Extract the [x, y] coordinate from the center of the cell holding the provided text.  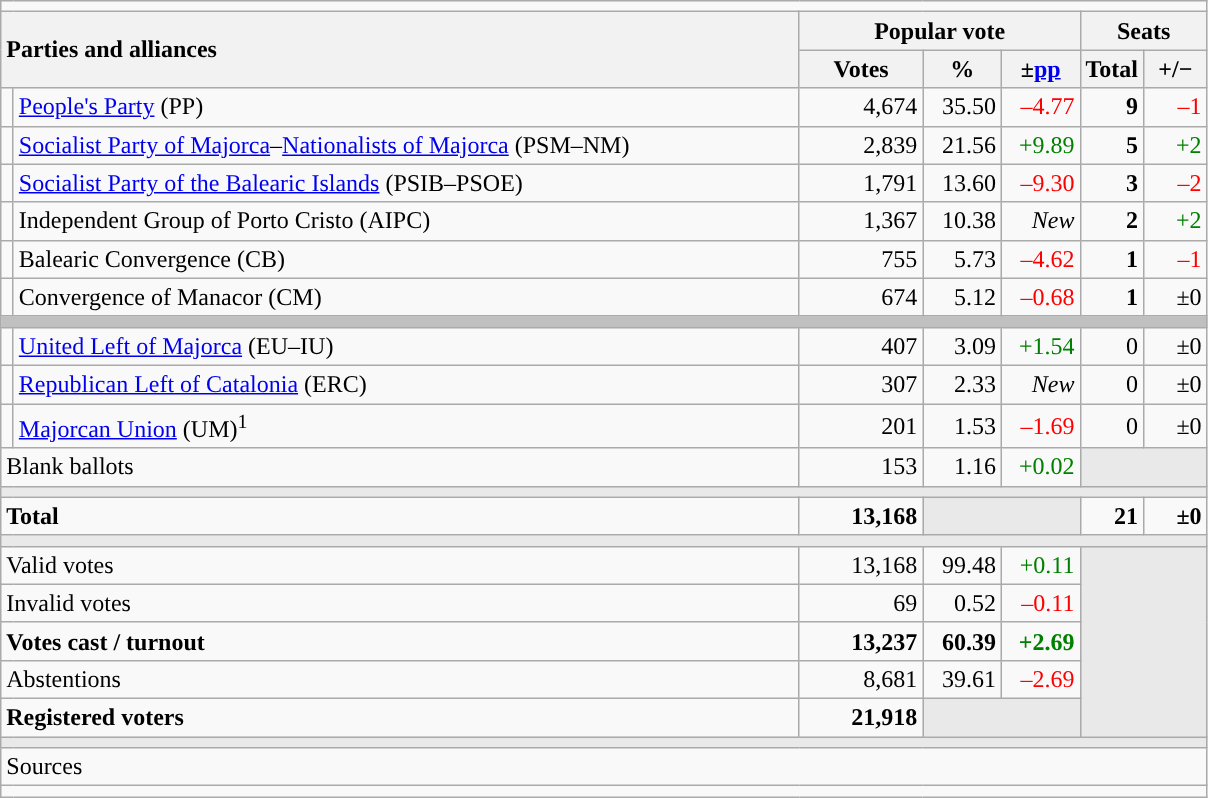
13.60 [962, 183]
201 [861, 426]
3.09 [962, 346]
Independent Group of Porto Cristo (AIPC) [406, 221]
5.73 [962, 259]
2 [1112, 221]
153 [861, 467]
13,237 [861, 641]
–2 [1176, 183]
Abstentions [400, 679]
21.56 [962, 145]
Valid votes [400, 565]
21 [1112, 516]
–4.62 [1040, 259]
2,839 [861, 145]
–1.69 [1040, 426]
Socialist Party of Majorca–Nationalists of Majorca (PSM–NM) [406, 145]
Parties and alliances [400, 50]
1,367 [861, 221]
307 [861, 384]
Sources [604, 767]
Popular vote [940, 31]
Balearic Convergence (CB) [406, 259]
60.39 [962, 641]
35.50 [962, 107]
–0.68 [1040, 297]
674 [861, 297]
21,918 [861, 718]
–2.69 [1040, 679]
+0.02 [1040, 467]
+/− [1176, 69]
±pp [1040, 69]
Convergence of Manacor (CM) [406, 297]
+2.69 [1040, 641]
+9.89 [1040, 145]
% [962, 69]
5 [1112, 145]
+0.11 [1040, 565]
People's Party (PP) [406, 107]
–9.30 [1040, 183]
Seats [1144, 31]
99.48 [962, 565]
Votes cast / turnout [400, 641]
+1.54 [1040, 346]
10.38 [962, 221]
Socialist Party of the Balearic Islands (PSIB–PSOE) [406, 183]
Votes [861, 69]
5.12 [962, 297]
–0.11 [1040, 603]
1.16 [962, 467]
2.33 [962, 384]
Majorcan Union (UM)1 [406, 426]
1,791 [861, 183]
Republican Left of Catalonia (ERC) [406, 384]
8,681 [861, 679]
United Left of Majorca (EU–IU) [406, 346]
1.53 [962, 426]
3 [1112, 183]
Blank ballots [400, 467]
4,674 [861, 107]
Registered voters [400, 718]
39.61 [962, 679]
755 [861, 259]
Invalid votes [400, 603]
69 [861, 603]
9 [1112, 107]
0.52 [962, 603]
407 [861, 346]
–4.77 [1040, 107]
